Detect which cell encompasses the target text, then output its [x, y] center coordinate. 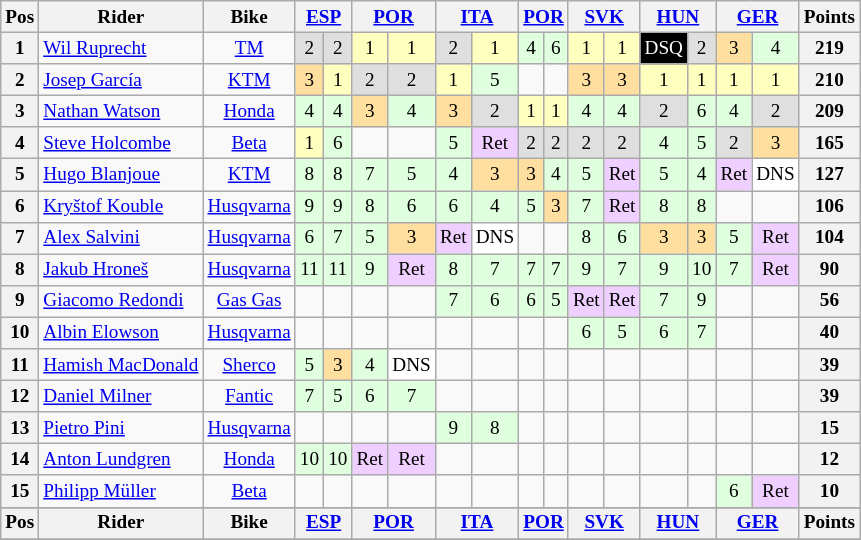
Jakub Hroneš [121, 270]
Anton Lundgren [121, 460]
90 [829, 270]
219 [829, 48]
Giacomo Redondi [121, 301]
56 [829, 301]
Wil Ruprecht [121, 48]
DSQ [664, 48]
Kryštof Kouble [121, 206]
165 [829, 143]
Albin Elowson [121, 333]
Hugo Blanjoue [121, 175]
Nathan Watson [121, 111]
Daniel Milner [121, 396]
209 [829, 111]
Hamish MacDonald [121, 365]
127 [829, 175]
210 [829, 80]
13 [20, 428]
Pietro Pini [121, 428]
14 [20, 460]
Gas Gas [249, 301]
Fantic [249, 396]
106 [829, 206]
Alex Salvini [121, 238]
104 [829, 238]
Josep García [121, 80]
Philipp Müller [121, 491]
Sherco [249, 365]
40 [829, 333]
Steve Holcombe [121, 143]
TM [249, 48]
